Output the (x, y) coordinate of the center of the cell containing the given text.  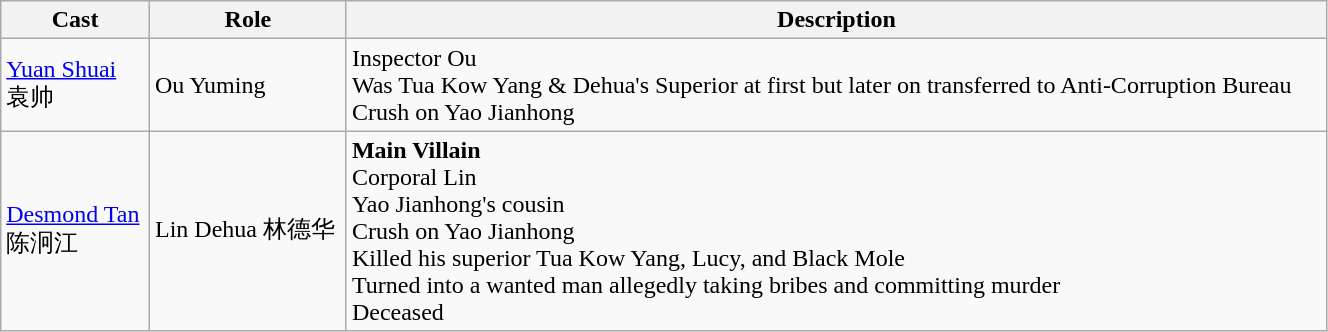
Description (836, 20)
Inspector Ou Was Tua Kow Yang & Dehua's Superior at first but later on transferred to Anti-Corruption Bureau Crush on Yao Jianhong (836, 85)
Yuan Shuai 袁帅 (76, 85)
Desmond Tan 陈泂江 (76, 231)
Cast (76, 20)
Role (248, 20)
Ou Yuming (248, 85)
Lin Dehua 林德华 (248, 231)
